Find where the given text appears and provide that cell's center as [x, y] coordinate. 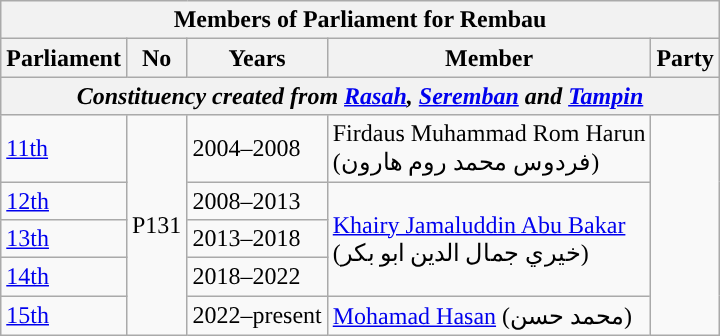
2004–2008 [257, 148]
14th [64, 277]
Mohamad Hasan (محمد حسن) [489, 316]
12th [64, 201]
15th [64, 316]
No [156, 58]
Khairy Jamaluddin Abu Bakar (خيري جمال الدين ابو بكر) [489, 239]
Constituency created from Rasah, Seremban and Tampin [360, 96]
Members of Parliament for Rembau [360, 20]
2022–present [257, 316]
Parliament [64, 58]
2013–2018 [257, 239]
11th [64, 148]
13th [64, 239]
Years [257, 58]
Party [685, 58]
2008–2013 [257, 201]
Member [489, 58]
2018–2022 [257, 277]
Firdaus Muhammad Rom Harun (فردوس محمد روم هارون) [489, 148]
P131 [156, 225]
